Locate the cell with the specified text and output its (x, y) center coordinate. 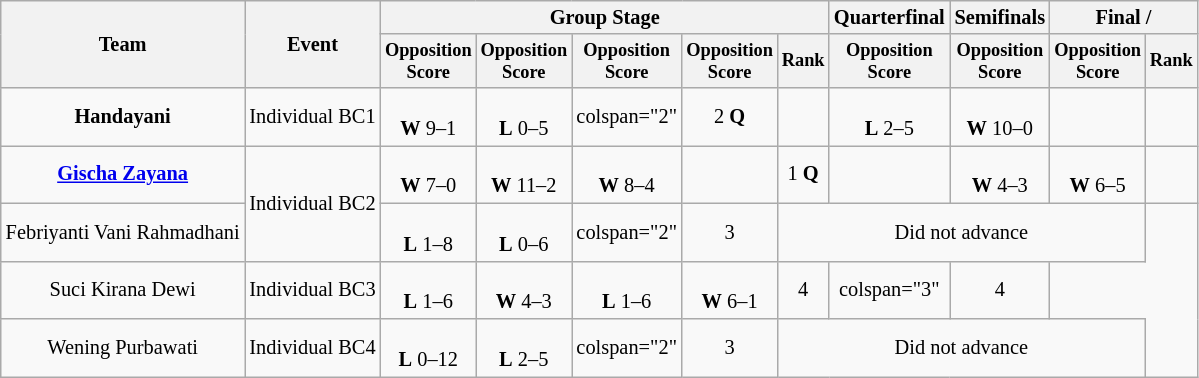
Individual BC2 (312, 202)
Group Stage (604, 17)
Quarterfinal (890, 17)
W 7–0 (428, 174)
L 1–8 (428, 232)
Febriyanti Vani Rahmadhani (123, 232)
Individual BC1 (312, 117)
W 6–5 (1098, 174)
1 Q (803, 174)
Individual BC4 (312, 347)
W 10–0 (1000, 117)
Suci Kirana Dewi (123, 290)
W 8–4 (627, 174)
Semifinals (1000, 17)
L 0–12 (428, 347)
Individual BC3 (312, 290)
Event (312, 44)
Team (123, 44)
L 0–6 (524, 232)
W 11–2 (524, 174)
colspan="3" (890, 290)
Handayani (123, 117)
W 6–1 (730, 290)
Wening Purbawati (123, 347)
L 0–5 (524, 117)
Gischa Zayana (123, 174)
Final / (1124, 17)
W 9–1 (428, 117)
2 Q (730, 117)
